Provide the [x, y] coordinate of the cell's center where the given text is located.  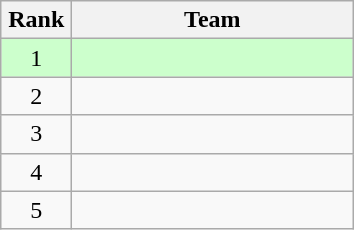
5 [36, 210]
Rank [36, 20]
1 [36, 58]
2 [36, 96]
Team [212, 20]
3 [36, 134]
4 [36, 172]
